Extract the (x, y) coordinate from the center of the cell holding the provided text.  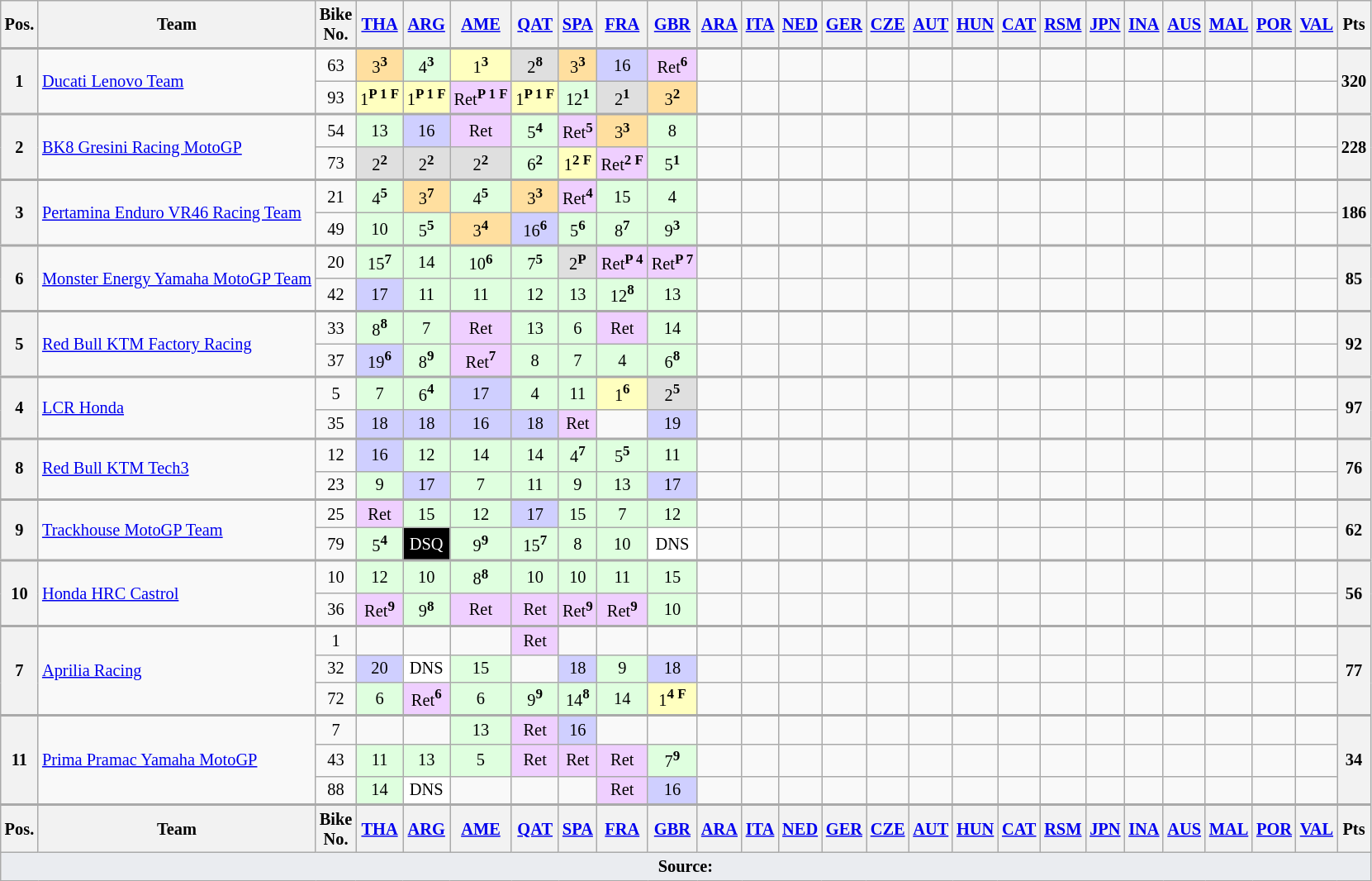
14 F (672, 699)
Ret4 (578, 197)
Honda HRC Castrol (177, 593)
19 (672, 423)
Red Bull KTM Factory Racing (177, 344)
68 (672, 360)
85 (1354, 278)
Aprilia Racing (177, 671)
148 (578, 699)
186 (1354, 213)
Ret5 (578, 131)
BK8 Gresini Racing MotoGP (177, 147)
RetP 4 (623, 262)
47 (578, 455)
Red Bull KTM Tech3 (177, 469)
35 (335, 423)
106 (481, 262)
LCR Honda (177, 407)
23 (335, 485)
DSQ (426, 544)
128 (623, 295)
Monster Energy Yamaha MotoGP Team (177, 278)
42 (335, 295)
196 (380, 360)
73 (335, 164)
228 (1354, 147)
76 (1354, 469)
28 (535, 65)
2 (20, 147)
49 (335, 229)
75 (535, 262)
166 (535, 229)
77 (1354, 671)
92 (1354, 344)
64 (426, 393)
Ducati Lenovo Team (177, 81)
121 (578, 98)
Prima Pramac Yamaha MotoGP (177, 760)
Ret2 F (623, 164)
RetP 1 F (481, 98)
Source: (686, 866)
89 (426, 360)
72 (335, 699)
Ret7 (481, 360)
12 F (578, 164)
Pertamina Enduro VR46 Racing Team (177, 213)
RetP 7 (672, 262)
87 (623, 229)
320 (1354, 81)
98 (426, 610)
51 (672, 164)
2P (578, 262)
63 (335, 65)
Trackhouse MotoGP Team (177, 530)
3 (20, 213)
97 (1354, 407)
36 (335, 610)
